Scan for the cell matching the given text and deliver its (x, y) coordinate at center. 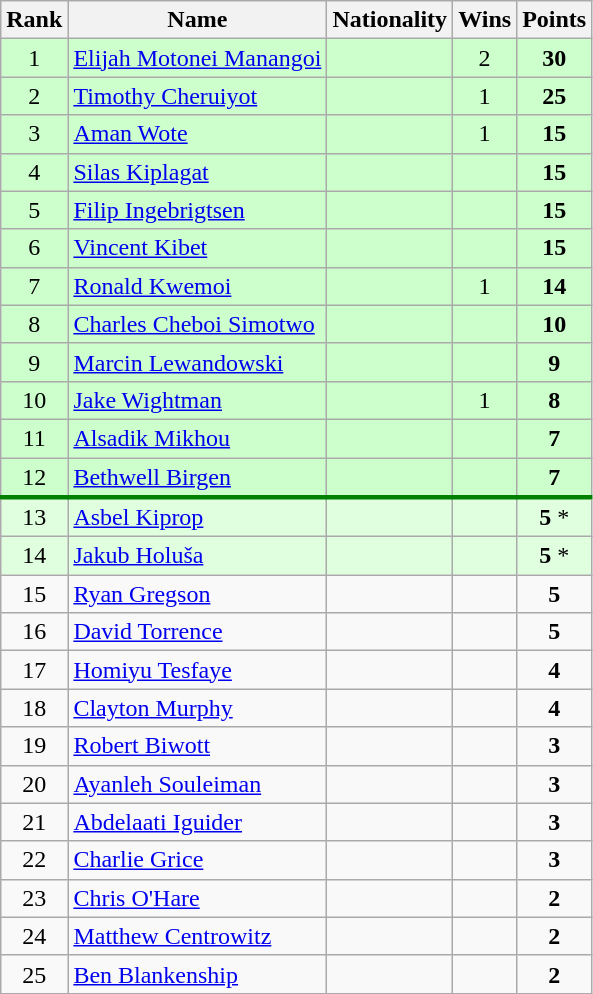
30 (554, 58)
Ryan Gregson (198, 594)
Alsadik Mikhou (198, 438)
Matthew Centrowitz (198, 936)
Timothy Cheruiyot (198, 96)
Jakub Holuša (198, 556)
Filip Ingebrigtsen (198, 210)
18 (34, 708)
Charlie Grice (198, 860)
Marcin Lewandowski (198, 362)
24 (34, 936)
Ben Blankenship (198, 974)
Chris O'Hare (198, 898)
17 (34, 670)
20 (34, 784)
6 (34, 248)
23 (34, 898)
Bethwell Birgen (198, 478)
22 (34, 860)
Homiyu Tesfaye (198, 670)
Jake Wightman (198, 400)
21 (34, 822)
Ayanleh Souleiman (198, 784)
Ronald Kwemoi (198, 286)
Robert Biwott (198, 746)
Wins (485, 20)
Vincent Kibet (198, 248)
16 (34, 632)
Silas Kiplagat (198, 172)
11 (34, 438)
Clayton Murphy (198, 708)
Elijah Motonei Manangoi (198, 58)
Asbel Kiprop (198, 517)
David Torrence (198, 632)
Nationality (390, 20)
Name (198, 20)
Aman Wote (198, 134)
Abdelaati Iguider (198, 822)
19 (34, 746)
13 (34, 517)
Points (554, 20)
12 (34, 478)
Rank (34, 20)
Charles Cheboi Simotwo (198, 324)
